Output the (x, y) coordinate of the center of the cell containing the given text.  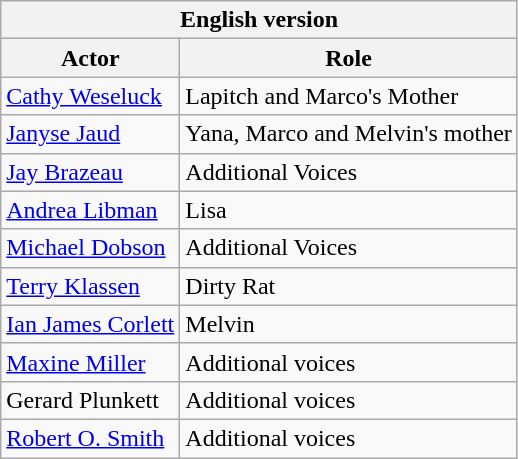
Dirty Rat (349, 286)
Gerard Plunkett (90, 400)
Lapitch and Marco's Mother (349, 96)
Melvin (349, 324)
Robert O. Smith (90, 438)
Yana, Marco and Melvin's mother (349, 134)
Lisa (349, 210)
Janyse Jaud (90, 134)
Role (349, 58)
Maxine Miller (90, 362)
Jay Brazeau (90, 172)
Actor (90, 58)
Cathy Weseluck (90, 96)
Michael Dobson (90, 248)
Terry Klassen (90, 286)
Ian James Corlett (90, 324)
English version (260, 20)
Andrea Libman (90, 210)
